Find where the given text appears and provide that cell's center as [X, Y] coordinate. 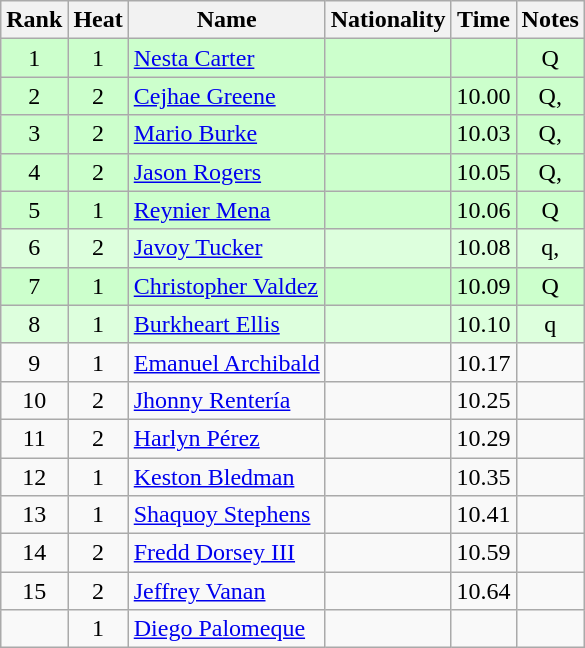
q, [550, 248]
Diego Palomeque [226, 629]
10.09 [484, 286]
10.59 [484, 553]
Jason Rogers [226, 172]
Emanuel Archibald [226, 362]
10.64 [484, 591]
15 [34, 591]
14 [34, 553]
12 [34, 477]
10.29 [484, 438]
Fredd Dorsey III [226, 553]
Nesta Carter [226, 58]
10.08 [484, 248]
10 [34, 400]
10.03 [484, 134]
10.25 [484, 400]
Name [226, 20]
10.05 [484, 172]
3 [34, 134]
Cejhae Greene [226, 96]
10.35 [484, 477]
9 [34, 362]
Reynier Mena [226, 210]
Time [484, 20]
Jhonny Rentería [226, 400]
Christopher Valdez [226, 286]
Harlyn Pérez [226, 438]
13 [34, 515]
Shaquoy Stephens [226, 515]
8 [34, 324]
Nationality [388, 20]
7 [34, 286]
4 [34, 172]
5 [34, 210]
10.17 [484, 362]
11 [34, 438]
Burkheart Ellis [226, 324]
Notes [550, 20]
10.06 [484, 210]
Mario Burke [226, 134]
Keston Bledman [226, 477]
Heat [98, 20]
Jeffrey Vanan [226, 591]
q [550, 324]
10.41 [484, 515]
6 [34, 248]
10.00 [484, 96]
Javoy Tucker [226, 248]
Rank [34, 20]
10.10 [484, 324]
